Output the (x, y) coordinate of the center of the cell containing the given text.  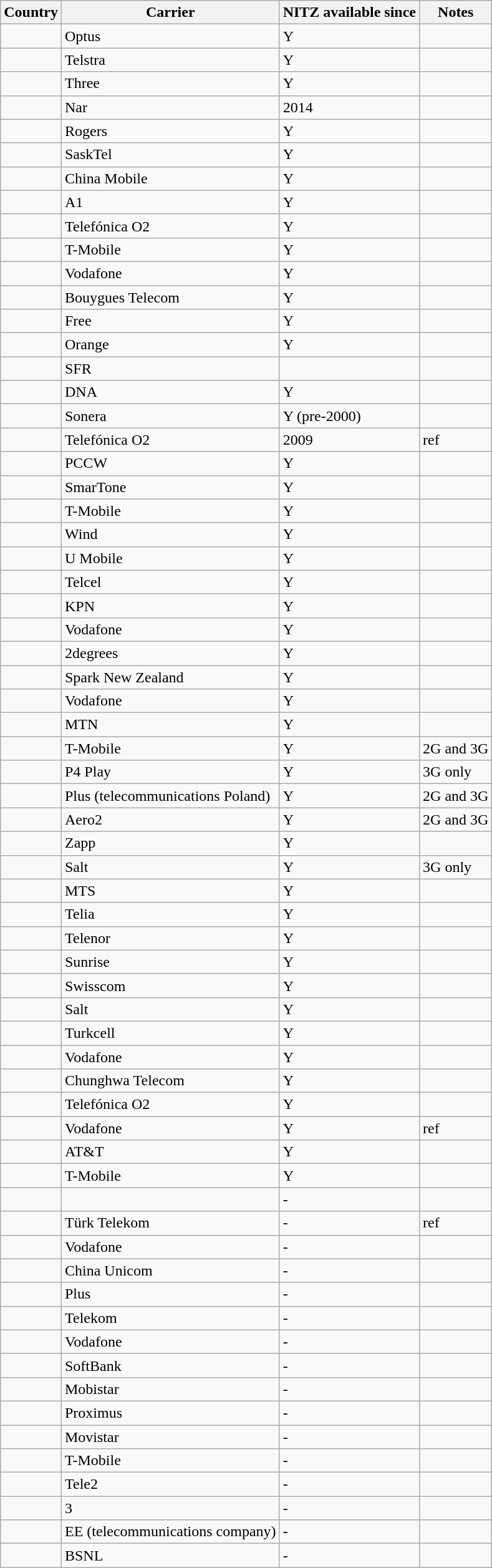
Rogers (170, 131)
Telcel (170, 582)
SFR (170, 369)
Telstra (170, 60)
3 (170, 1508)
Sonera (170, 416)
Telekom (170, 1318)
Swisscom (170, 985)
Free (170, 321)
P4 Play (170, 772)
MTS (170, 891)
A1 (170, 202)
Y (pre-2000) (349, 416)
Zapp (170, 843)
2009 (349, 440)
2degrees (170, 653)
SoftBank (170, 1365)
Telenor (170, 938)
Turkcell (170, 1033)
Optus (170, 36)
Mobistar (170, 1389)
Sunrise (170, 962)
Plus (170, 1294)
Nar (170, 107)
Proximus (170, 1413)
Aero2 (170, 820)
NITZ available since (349, 12)
AT&T (170, 1152)
Plus (telecommunications Poland) (170, 796)
Three (170, 84)
Türk Telekom (170, 1223)
Movistar (170, 1436)
Notes (456, 12)
China Unicom (170, 1270)
MTN (170, 725)
Spark New Zealand (170, 677)
PCCW (170, 463)
U Mobile (170, 558)
Bouygues Telecom (170, 298)
Telia (170, 914)
Wind (170, 535)
Carrier (170, 12)
EE (telecommunications company) (170, 1532)
KPN (170, 606)
2014 (349, 107)
DNA (170, 392)
SmarTone (170, 487)
Country (31, 12)
Chunghwa Telecom (170, 1081)
Orange (170, 345)
Tele2 (170, 1484)
China Mobile (170, 178)
SaskTel (170, 155)
BSNL (170, 1556)
